For the text-containing cell, return its midpoint in [x, y] coordinate format. 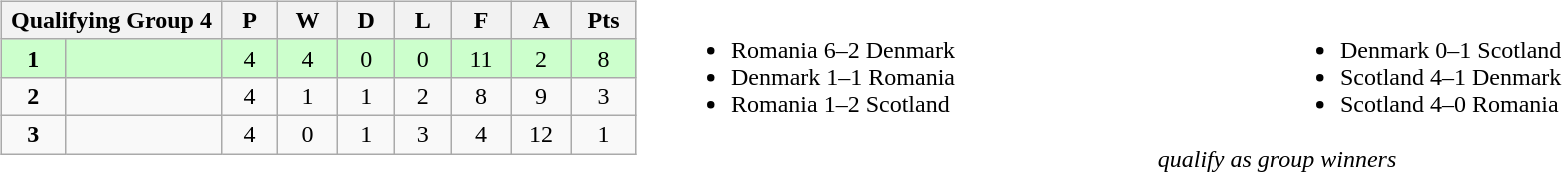
F [481, 20]
P [250, 20]
A [541, 20]
Pts [603, 20]
W [307, 20]
D [366, 20]
11 [481, 58]
L [423, 20]
Qualifying Group 4 [111, 20]
9 [541, 96]
12 [541, 134]
